Return (x, y) of the center of cell containing provided text 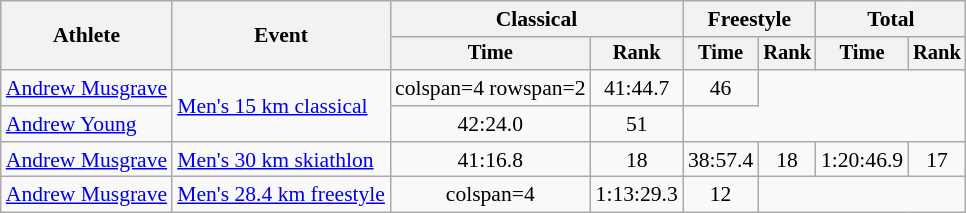
42:24.0 (490, 124)
Andrew Young (86, 124)
Classical (536, 19)
Event (281, 36)
17 (937, 160)
Men's 28.4 km freestyle (281, 195)
38:57.4 (720, 160)
Total (891, 19)
12 (720, 195)
41:44.7 (637, 88)
1:13:29.3 (637, 195)
Athlete (86, 36)
colspan=4 (490, 195)
colspan=4 rowspan=2 (490, 88)
Men's 30 km skiathlon (281, 160)
41:16.8 (490, 160)
46 (720, 88)
51 (637, 124)
Freestyle (750, 19)
Men's 15 km classical (281, 106)
1:20:46.9 (862, 160)
